Capture the cell that displays the provided text and extract its [x, y] central coordinate. 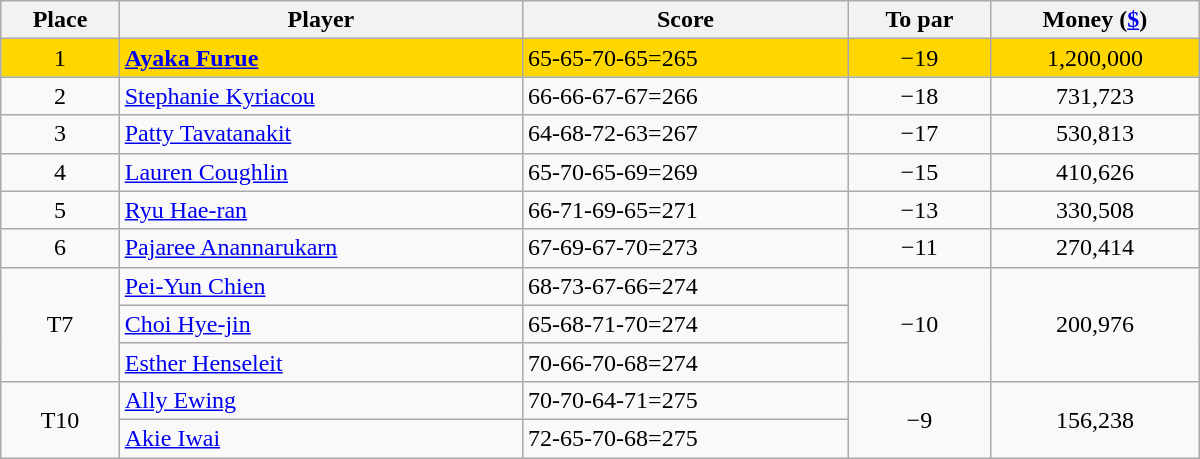
6 [60, 248]
Pei-Yun Chien [320, 286]
72-65-70-68=275 [686, 438]
410,626 [1096, 172]
65-68-71-70=274 [686, 324]
530,813 [1096, 134]
T10 [60, 419]
−9 [919, 419]
1,200,000 [1096, 58]
−11 [919, 248]
−18 [919, 96]
Patty Tavatanakit [320, 134]
Stephanie Kyriacou [320, 96]
4 [60, 172]
70-70-64-71=275 [686, 400]
3 [60, 134]
Ally Ewing [320, 400]
64-68-72-63=267 [686, 134]
65-65-70-65=265 [686, 58]
5 [60, 210]
Choi Hye-jin [320, 324]
66-71-69-65=271 [686, 210]
To par [919, 20]
Player [320, 20]
65-70-65-69=269 [686, 172]
−19 [919, 58]
270,414 [1096, 248]
Pajaree Anannarukarn [320, 248]
200,976 [1096, 324]
Esther Henseleit [320, 362]
68-73-67-66=274 [686, 286]
−13 [919, 210]
Place [60, 20]
Lauren Coughlin [320, 172]
−10 [919, 324]
67-69-67-70=273 [686, 248]
1 [60, 58]
T7 [60, 324]
−17 [919, 134]
−15 [919, 172]
330,508 [1096, 210]
Ayaka Furue [320, 58]
Ryu Hae-ran [320, 210]
Akie Iwai [320, 438]
66-66-67-67=266 [686, 96]
70-66-70-68=274 [686, 362]
Score [686, 20]
2 [60, 96]
Money ($) [1096, 20]
156,238 [1096, 419]
731,723 [1096, 96]
